Determine the (x, y) coordinate at the center of the cell enclosing the given text.  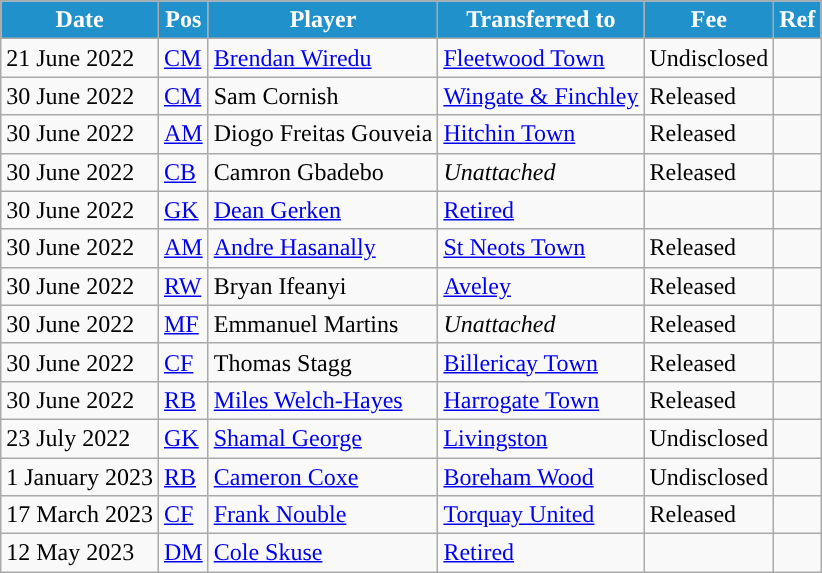
Emmanuel Martins (323, 324)
Boreham Wood (541, 477)
Diogo Freitas Gouveia (323, 134)
RW (183, 286)
Cole Skuse (323, 553)
12 May 2023 (80, 553)
Cameron Coxe (323, 477)
Player (323, 20)
Brendan Wiredu (323, 58)
21 June 2022 (80, 58)
1 January 2023 (80, 477)
Thomas Stagg (323, 362)
Andre Hasanally (323, 248)
Hitchin Town (541, 134)
Bryan Ifeanyi (323, 286)
Transferred to (541, 20)
Wingate & Finchley (541, 96)
Frank Nouble (323, 515)
Camron Gbadebo (323, 172)
Torquay United (541, 515)
CB (183, 172)
Fleetwood Town (541, 58)
17 March 2023 (80, 515)
Date (80, 20)
Miles Welch-Hayes (323, 400)
Ref (798, 20)
MF (183, 324)
Shamal George (323, 438)
Dean Gerken (323, 210)
St Neots Town (541, 248)
Billericay Town (541, 362)
Sam Cornish (323, 96)
Pos (183, 20)
Fee (709, 20)
Livingston (541, 438)
DM (183, 553)
Harrogate Town (541, 400)
Aveley (541, 286)
23 July 2022 (80, 438)
